For the text-containing cell, return its midpoint in [X, Y] coordinate format. 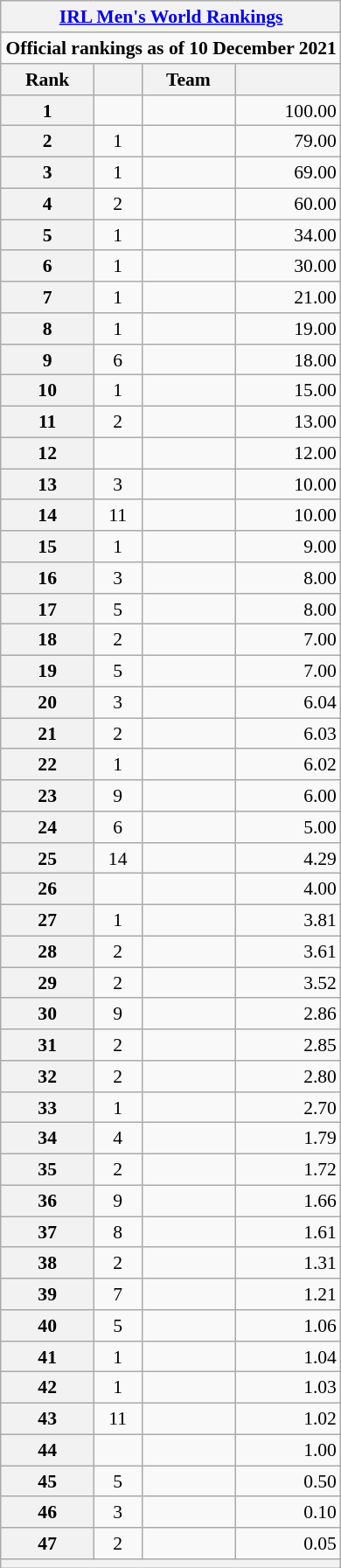
29 [47, 983]
20 [47, 702]
42 [47, 1388]
32 [47, 1077]
69.00 [289, 172]
4.00 [289, 889]
38 [47, 1263]
1.61 [289, 1232]
6.04 [289, 702]
Team [188, 80]
1.31 [289, 1263]
47 [47, 1544]
25 [47, 858]
17 [47, 609]
3.52 [289, 983]
33 [47, 1107]
9.00 [289, 547]
13.00 [289, 422]
79.00 [289, 142]
21.00 [289, 297]
18 [47, 640]
44 [47, 1450]
27 [47, 920]
37 [47, 1232]
1.03 [289, 1388]
2.85 [289, 1045]
39 [47, 1294]
24 [47, 827]
28 [47, 951]
10 [47, 391]
46 [47, 1512]
60.00 [289, 204]
35 [47, 1169]
1.66 [289, 1201]
22 [47, 764]
2.80 [289, 1077]
23 [47, 796]
1.04 [289, 1356]
2.70 [289, 1107]
34.00 [289, 235]
45 [47, 1481]
15 [47, 547]
34 [47, 1139]
Official rankings as of 10 December 2021 [171, 48]
21 [47, 734]
5.00 [289, 827]
19.00 [289, 329]
1.79 [289, 1139]
1.06 [289, 1326]
15.00 [289, 391]
16 [47, 578]
19 [47, 671]
6.02 [289, 764]
0.10 [289, 1512]
3.81 [289, 920]
3.61 [289, 951]
1.21 [289, 1294]
36 [47, 1201]
31 [47, 1045]
13 [47, 484]
26 [47, 889]
30 [47, 1014]
4.29 [289, 858]
100.00 [289, 110]
41 [47, 1356]
1.02 [289, 1418]
0.50 [289, 1481]
43 [47, 1418]
30.00 [289, 266]
12.00 [289, 453]
1.72 [289, 1169]
6.00 [289, 796]
2.86 [289, 1014]
1.00 [289, 1450]
18.00 [289, 359]
6.03 [289, 734]
0.05 [289, 1544]
12 [47, 453]
IRL Men's World Rankings [171, 17]
40 [47, 1326]
Rank [47, 80]
